Scan for the cell matching the given text and deliver its [X, Y] coordinate at center. 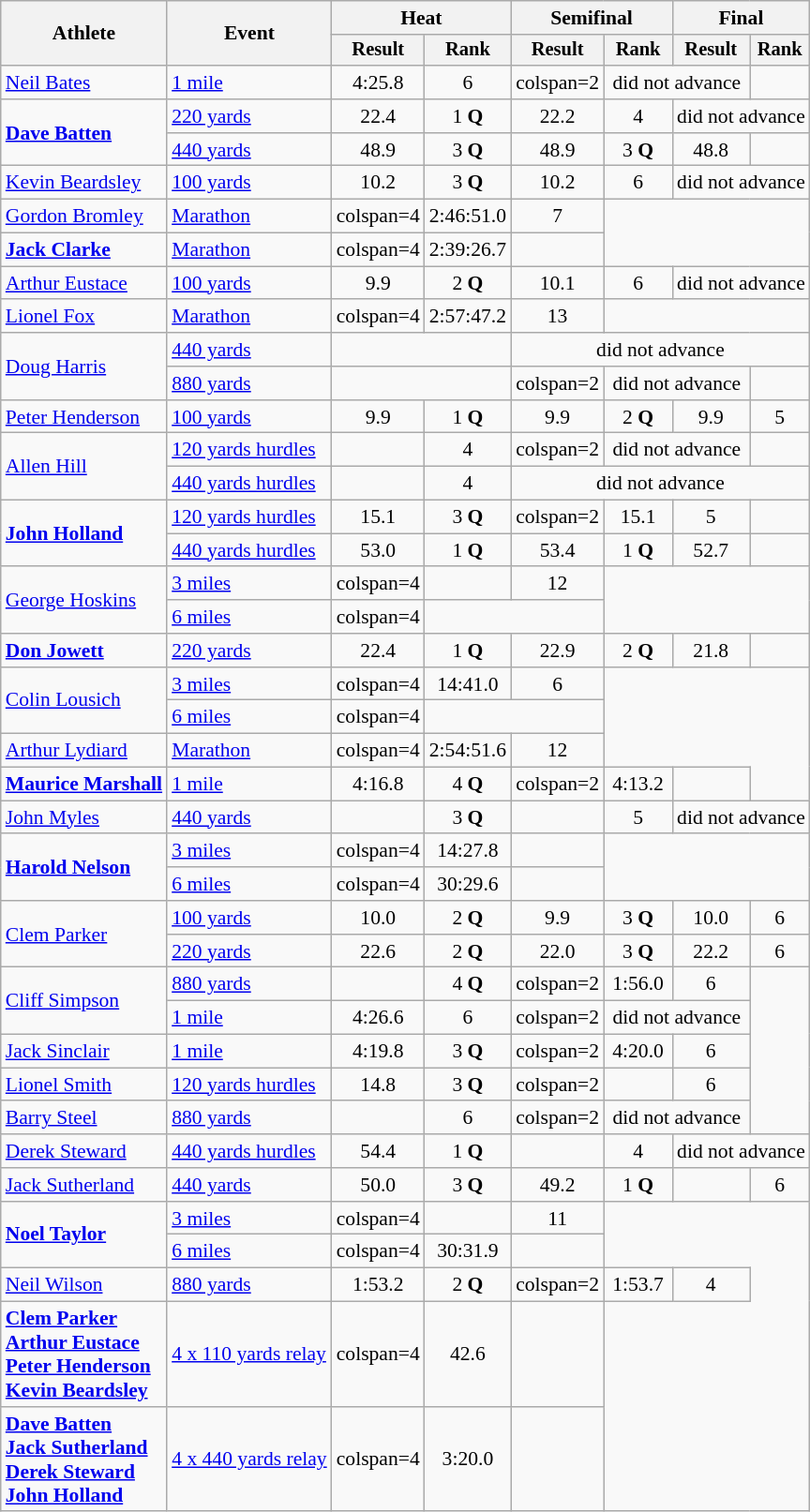
Derek Steward [84, 1151]
22.9 [557, 651]
Allen Hill [84, 467]
52.7 [711, 550]
Dave BattenJack SutherlandDerek StewardJohn Holland [84, 1460]
30:31.9 [468, 1251]
Neil Wilson [84, 1285]
Arthur Lydiard [84, 751]
Lionel Smith [84, 1085]
Jack Clarke [84, 250]
1:53.2 [379, 1285]
Doug Harris [84, 366]
4:26.6 [379, 1018]
Gordon Bromley [84, 217]
Event [249, 34]
42.6 [468, 1355]
48.8 [711, 150]
10.1 [557, 283]
John Myles [84, 817]
14.8 [379, 1085]
2:46:51.0 [468, 217]
Athlete [84, 34]
Semifinal [592, 18]
Kevin Beardsley [84, 183]
Dave Batten [84, 133]
49.2 [557, 1185]
Maurice Marshall [84, 785]
4:25.8 [379, 82]
3:20.0 [468, 1460]
14:41.0 [468, 684]
Clem ParkerArthur EustacePeter HendersonKevin Beardsley [84, 1355]
14:27.8 [468, 851]
Jack Sutherland [84, 1185]
4:20.0 [637, 1052]
50.0 [379, 1185]
John Holland [84, 534]
Colin Lousich [84, 701]
Arthur Eustace [84, 283]
Harold Nelson [84, 868]
Heat [422, 18]
Clem Parker [84, 934]
Don Jowett [84, 651]
53.4 [557, 550]
George Hoskins [84, 600]
54.4 [379, 1151]
Lionel Fox [84, 317]
Neil Bates [84, 82]
4 x 110 yards relay [249, 1355]
4 x 440 yards relay [249, 1460]
11 [557, 1219]
Peter Henderson [84, 417]
21.8 [711, 651]
1:53.7 [637, 1285]
Barry Steel [84, 1118]
1:56.0 [637, 984]
Cliff Simpson [84, 1001]
4:13.2 [637, 785]
22.0 [557, 951]
13 [557, 317]
53.0 [379, 550]
Noel Taylor [84, 1235]
7 [557, 217]
2:39:26.7 [468, 250]
Jack Sinclair [84, 1052]
2:54:51.6 [468, 751]
4:16.8 [379, 785]
2:57:47.2 [468, 317]
Final [741, 18]
22.6 [379, 951]
4:19.8 [379, 1052]
30:29.6 [468, 884]
